For the text-containing cell, return its midpoint in (x, y) coordinate format. 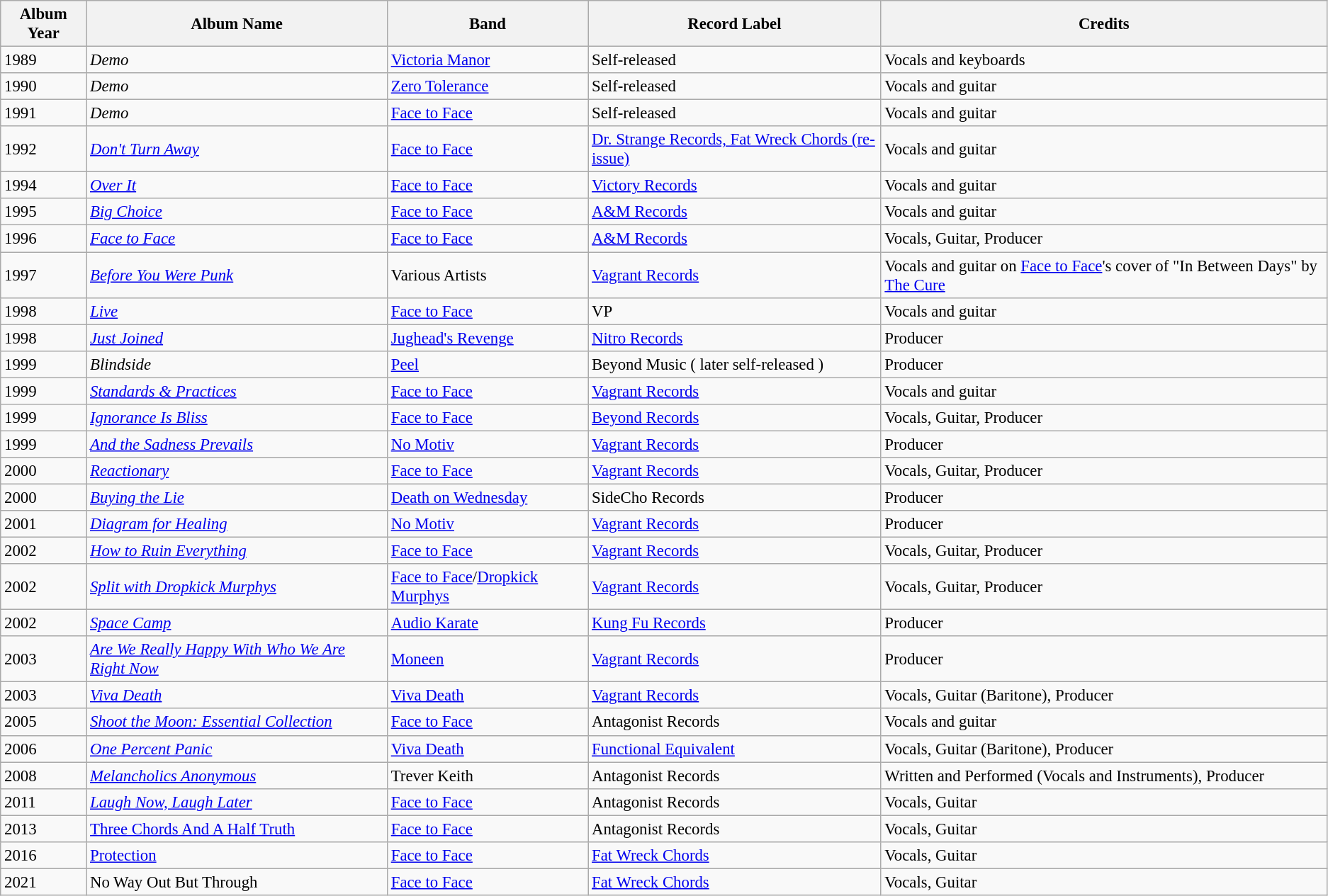
1994 (44, 186)
2001 (44, 524)
2008 (44, 776)
Victoria Manor (488, 60)
Band (488, 24)
VP (734, 311)
Various Artists (488, 275)
Diagram for Healing (237, 524)
1991 (44, 113)
2013 (44, 829)
1990 (44, 86)
Buying the Lie (237, 497)
Face to Face/Dropkick Murphys (488, 586)
Vocals and keyboards (1104, 60)
Peel (488, 364)
Laugh Now, Laugh Later (237, 802)
Before You Were Punk (237, 275)
Protection (237, 856)
Moneen (488, 659)
2016 (44, 856)
Vocals and guitar on Face to Face's cover of "In Between Days" by The Cure (1104, 275)
And the Sadness Prevails (237, 444)
Album Year (44, 24)
Dr. Strange Records, Fat Wreck Chords (re-issue) (734, 149)
Album Name (237, 24)
How to Ruin Everything (237, 551)
1996 (44, 239)
2021 (44, 882)
Nitro Records (734, 338)
Live (237, 311)
Are We Really Happy With Who We Are Right Now (237, 659)
Beyond Records (734, 418)
No Way Out But Through (237, 882)
Standards & Practices (237, 391)
1995 (44, 212)
Over It (237, 186)
1989 (44, 60)
Shoot the Moon: Essential Collection (237, 722)
Big Choice (237, 212)
Death on Wednesday (488, 497)
Ignorance Is Bliss (237, 418)
2011 (44, 802)
Audio Karate (488, 623)
Credits (1104, 24)
Space Camp (237, 623)
Melancholics Anonymous (237, 776)
Don't Turn Away (237, 149)
SideCho Records (734, 497)
Record Label (734, 24)
2005 (44, 722)
Just Joined (237, 338)
Trever Keith (488, 776)
One Percent Panic (237, 749)
Victory Records (734, 186)
1992 (44, 149)
Jughead's Revenge (488, 338)
Beyond Music ( later self-released ) (734, 364)
Blindside (237, 364)
1997 (44, 275)
Written and Performed (Vocals and Instruments), Producer (1104, 776)
Kung Fu Records (734, 623)
Zero Tolerance (488, 86)
Functional Equivalent (734, 749)
2006 (44, 749)
Reactionary (237, 471)
Three Chords And A Half Truth (237, 829)
Split with Dropkick Murphys (237, 586)
